Return [x, y] of the center of cell containing provided text 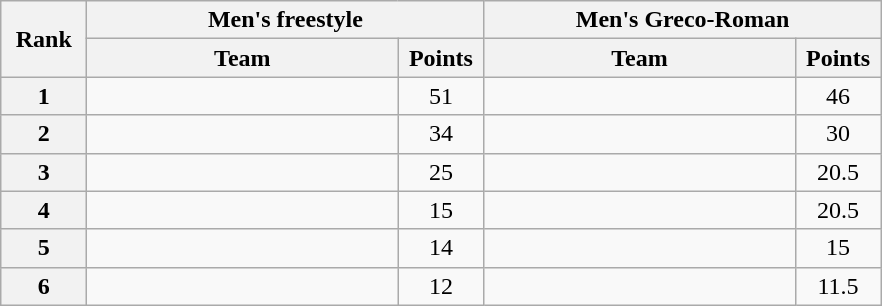
6 [44, 286]
12 [441, 286]
30 [838, 134]
Men's freestyle [286, 20]
4 [44, 210]
Men's Greco-Roman [682, 20]
14 [441, 248]
34 [441, 134]
Rank [44, 39]
25 [441, 172]
1 [44, 96]
5 [44, 248]
51 [441, 96]
2 [44, 134]
46 [838, 96]
3 [44, 172]
11.5 [838, 286]
